Return the (x, y) coordinate for the center point of the cell that contains the specified text.  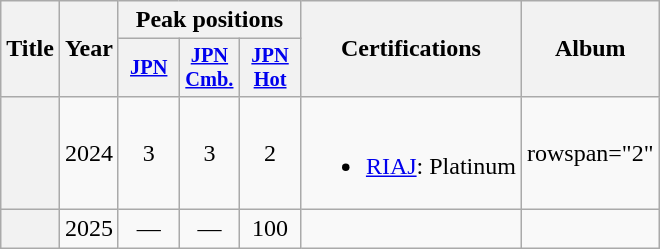
JPNHot (270, 68)
100 (270, 229)
Certifications (410, 49)
RIAJ: Platinum (410, 152)
2 (270, 152)
2024 (88, 152)
JPN (148, 68)
rowspan="2" (590, 152)
Album (590, 49)
2025 (88, 229)
Year (88, 49)
JPNCmb. (210, 68)
Title (30, 49)
Peak positions (209, 20)
